Provide the (x, y) coordinate of the cell's center where the given text is located.  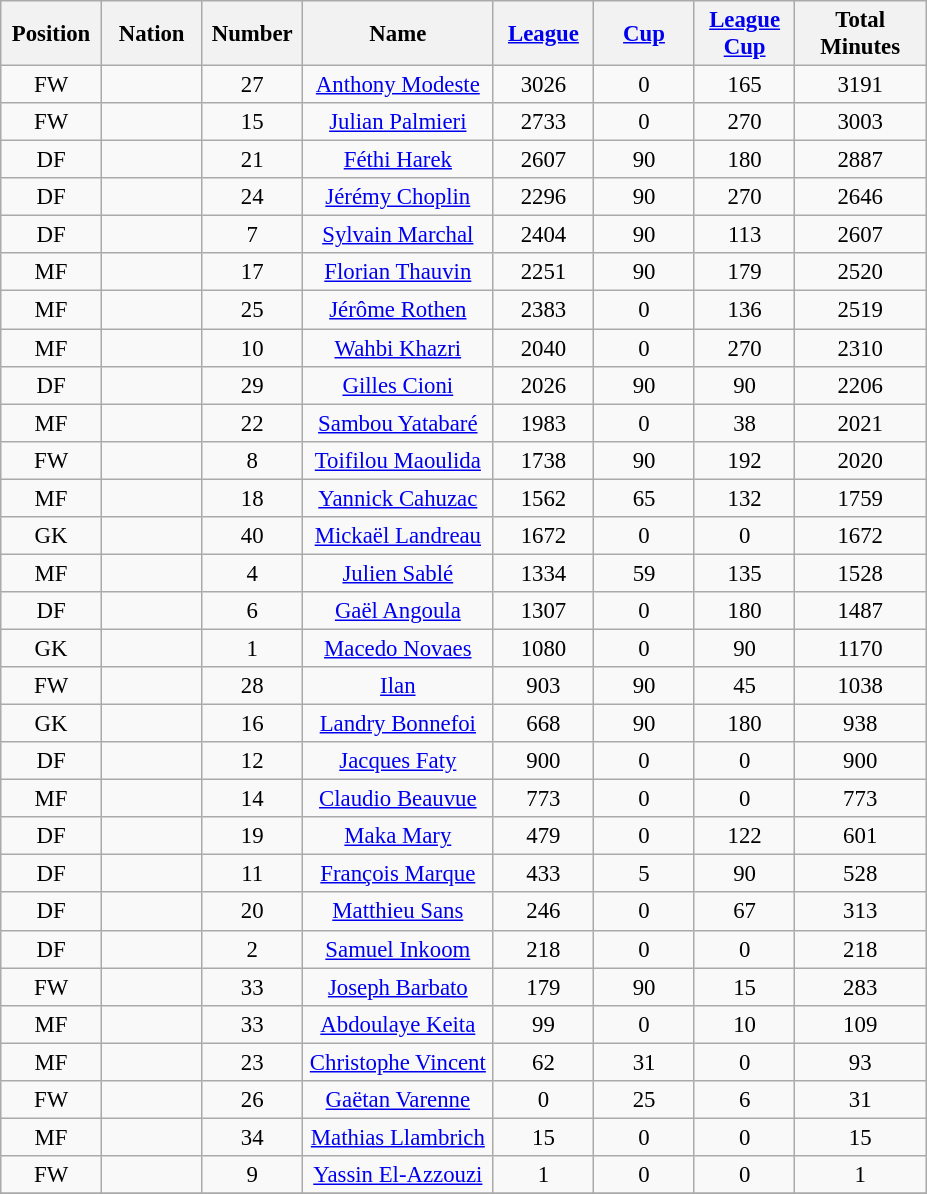
2296 (544, 197)
26 (252, 1100)
2887 (860, 160)
Number (252, 34)
23 (252, 1062)
Abdoulaye Keita (398, 1024)
601 (860, 836)
246 (544, 912)
LeagueCup (744, 34)
Sylvain Marchal (398, 235)
Joseph Barbato (398, 987)
18 (252, 498)
11 (252, 874)
109 (860, 1024)
3191 (860, 85)
99 (544, 1024)
Julien Sablé (398, 573)
Julian Palmieri (398, 122)
Jacques Faty (398, 761)
Yannick Cahuzac (398, 498)
1759 (860, 498)
16 (252, 724)
1170 (860, 648)
9 (252, 1175)
2 (252, 949)
8 (252, 460)
Florian Thauvin (398, 273)
135 (744, 573)
17 (252, 273)
Anthony Modeste (398, 85)
283 (860, 987)
Wahbi Khazri (398, 348)
Toifilou Maoulida (398, 460)
TotalMinutes (860, 34)
59 (644, 573)
Jérémy Choplin (398, 197)
479 (544, 836)
Christophe Vincent (398, 1062)
3026 (544, 85)
5 (644, 874)
668 (544, 724)
League (544, 34)
Samuel Inkoom (398, 949)
1528 (860, 573)
1487 (860, 611)
132 (744, 498)
Cup (644, 34)
313 (860, 912)
Nation (152, 34)
122 (744, 836)
903 (544, 686)
2520 (860, 273)
29 (252, 385)
20 (252, 912)
François Marque (398, 874)
2026 (544, 385)
34 (252, 1137)
22 (252, 423)
12 (252, 761)
1983 (544, 423)
38 (744, 423)
1334 (544, 573)
67 (744, 912)
2021 (860, 423)
4 (252, 573)
24 (252, 197)
40 (252, 536)
2206 (860, 385)
Name (398, 34)
1038 (860, 686)
Mathias Llambrich (398, 1137)
93 (860, 1062)
Gaël Angoula (398, 611)
1307 (544, 611)
2040 (544, 348)
Mickaël Landreau (398, 536)
136 (744, 310)
433 (544, 874)
Yassin El-Azzouzi (398, 1175)
2383 (544, 310)
2020 (860, 460)
3003 (860, 122)
528 (860, 874)
192 (744, 460)
45 (744, 686)
Matthieu Sans (398, 912)
2310 (860, 348)
Gilles Cioni (398, 385)
Landry Bonnefoi (398, 724)
1562 (544, 498)
65 (644, 498)
Maka Mary (398, 836)
Ilan (398, 686)
2733 (544, 122)
Position (52, 34)
14 (252, 799)
2519 (860, 310)
7 (252, 235)
28 (252, 686)
938 (860, 724)
2646 (860, 197)
165 (744, 85)
Gaëtan Varenne (398, 1100)
2404 (544, 235)
1738 (544, 460)
2251 (544, 273)
Jérôme Rothen (398, 310)
62 (544, 1062)
1080 (544, 648)
19 (252, 836)
Sambou Yatabaré (398, 423)
Féthi Harek (398, 160)
27 (252, 85)
21 (252, 160)
Macedo Novaes (398, 648)
113 (744, 235)
Claudio Beauvue (398, 799)
